Return [X, Y] of the center of cell containing provided text 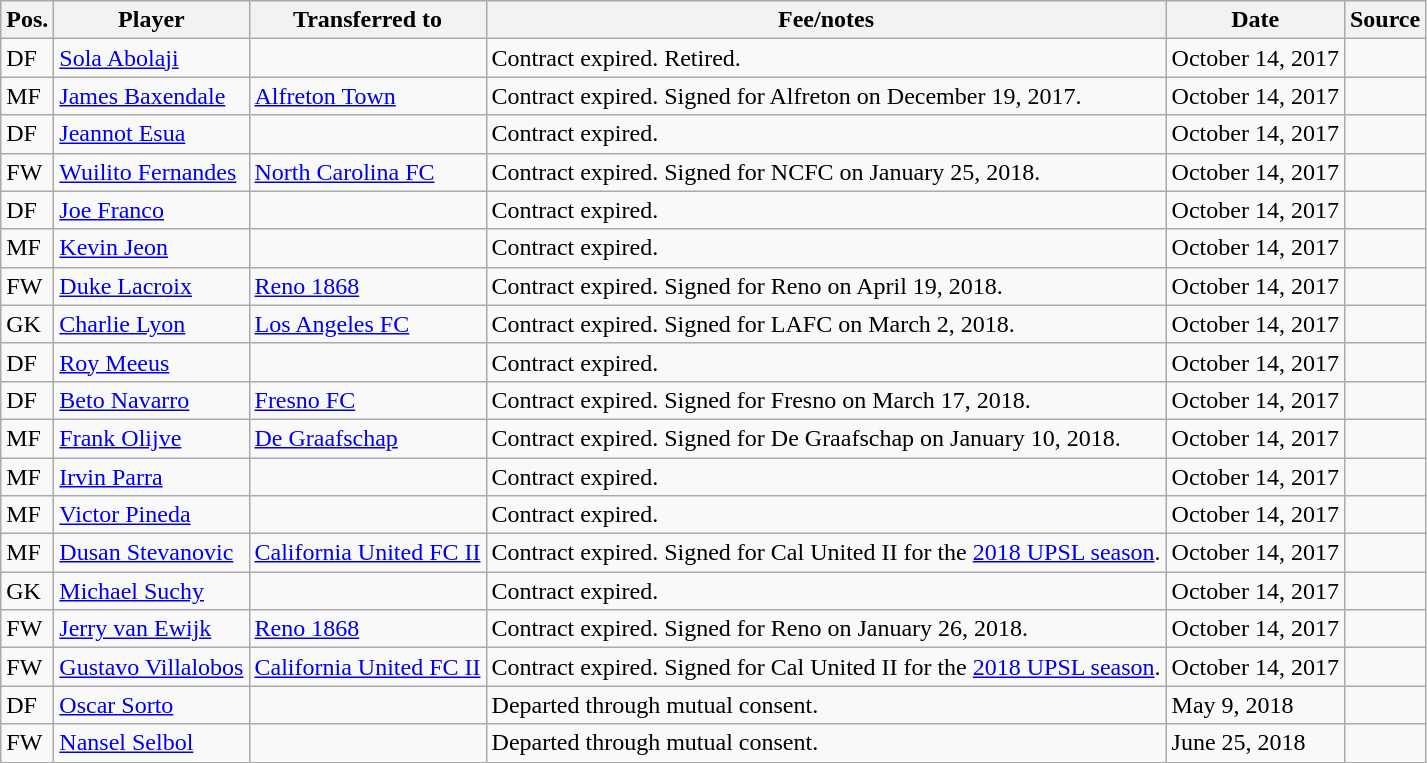
May 9, 2018 [1255, 705]
Contract expired. Signed for Reno on January 26, 2018. [826, 629]
Date [1255, 20]
Nansel Selbol [152, 743]
Sola Abolaji [152, 58]
Fresno FC [368, 400]
Oscar Sorto [152, 705]
Source [1384, 20]
Contract expired. Signed for NCFC on January 25, 2018. [826, 172]
Jerry van Ewijk [152, 629]
Contract expired. Signed for Alfreton on December 19, 2017. [826, 96]
Michael Suchy [152, 591]
Wuilito Fernandes [152, 172]
Gustavo Villalobos [152, 667]
Beto Navarro [152, 400]
Contract expired. Signed for Fresno on March 17, 2018. [826, 400]
Jeannot Esua [152, 134]
Victor Pineda [152, 515]
Transferred to [368, 20]
Joe Franco [152, 210]
De Graafschap [368, 438]
Frank Olijve [152, 438]
Duke Lacroix [152, 286]
June 25, 2018 [1255, 743]
Los Angeles FC [368, 324]
Roy Meeus [152, 362]
Contract expired. Signed for De Graafschap on January 10, 2018. [826, 438]
Contract expired. Signed for Reno on April 19, 2018. [826, 286]
Alfreton Town [368, 96]
Irvin Parra [152, 477]
James Baxendale [152, 96]
Fee/notes [826, 20]
Contract expired. Signed for LAFC on March 2, 2018. [826, 324]
Dusan Stevanovic [152, 553]
Player [152, 20]
Pos. [28, 20]
Charlie Lyon [152, 324]
North Carolina FC [368, 172]
Contract expired. Retired. [826, 58]
Kevin Jeon [152, 248]
